Extract the (X, Y) coordinate from the center of the cell holding the provided text.  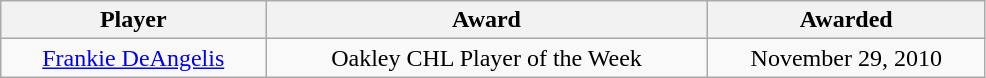
November 29, 2010 (846, 58)
Player (134, 20)
Awarded (846, 20)
Award (487, 20)
Frankie DeAngelis (134, 58)
Oakley CHL Player of the Week (487, 58)
